From the cell containing the given text, extract its center point as (X, Y) coordinate. 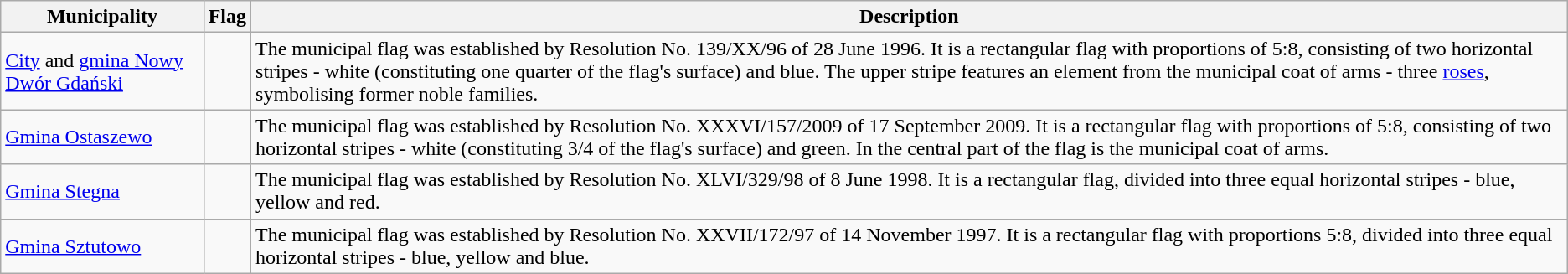
City and gmina Nowy Dwór Gdański (102, 71)
Description (910, 17)
Gmina Ostaszewo (102, 137)
Gmina Sztutowo (102, 246)
Municipality (102, 17)
Gmina Stegna (102, 191)
Flag (227, 17)
